Identify which cell holds the provided text, then report its [x, y] central coordinate. 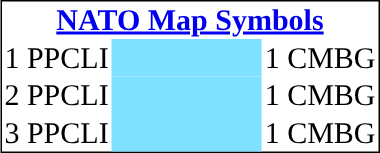
3 PPCLI [56, 133]
1 PPCLI [56, 58]
NATO Map Symbols [190, 21]
2 PPCLI [56, 95]
